Identify which cell holds the provided text, then report its [x, y] central coordinate. 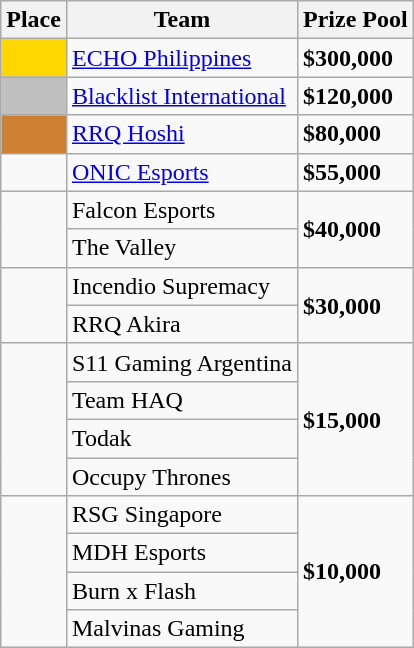
Blacklist International [182, 96]
Incendio Supremacy [182, 286]
$30,000 [355, 305]
Occupy Thrones [182, 477]
Prize Pool [355, 20]
Falcon Esports [182, 210]
$55,000 [355, 172]
MDH Esports [182, 553]
RRQ Akira [182, 324]
$10,000 [355, 572]
$40,000 [355, 229]
$80,000 [355, 134]
Team HAQ [182, 400]
ECHO Philippines [182, 58]
Malvinas Gaming [182, 629]
$120,000 [355, 96]
Team [182, 20]
The Valley [182, 248]
RRQ Hoshi [182, 134]
Place [34, 20]
Burn x Flash [182, 591]
RSG Singapore [182, 515]
$15,000 [355, 419]
Todak [182, 438]
ONIC Esports [182, 172]
$300,000 [355, 58]
S11 Gaming Argentina [182, 362]
